From the cell containing the given text, extract its center point as (x, y) coordinate. 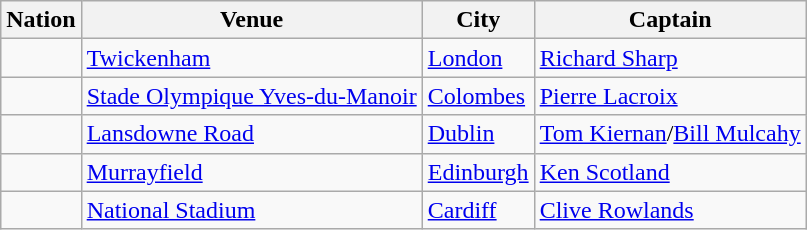
Stade Olympique Yves-du-Manoir (252, 96)
Dublin (478, 134)
Ken Scotland (670, 172)
Pierre Lacroix (670, 96)
Edinburgh (478, 172)
Nation (41, 20)
Lansdowne Road (252, 134)
Richard Sharp (670, 58)
Clive Rowlands (670, 210)
Venue (252, 20)
Tom Kiernan/Bill Mulcahy (670, 134)
Cardiff (478, 210)
National Stadium (252, 210)
City (478, 20)
London (478, 58)
Twickenham (252, 58)
Colombes (478, 96)
Murrayfield (252, 172)
Captain (670, 20)
